Determine the (x, y) coordinate at the center of the cell enclosing the given text.  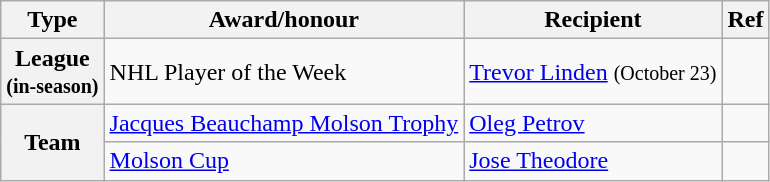
Jose Theodore (593, 161)
Jacques Beauchamp Molson Trophy (284, 123)
Type (52, 20)
Award/honour (284, 20)
Recipient (593, 20)
NHL Player of the Week (284, 72)
Oleg Petrov (593, 123)
League(in-season) (52, 72)
Ref (746, 20)
Molson Cup (284, 161)
Trevor Linden (October 23) (593, 72)
Team (52, 142)
